For the text-containing cell, return its midpoint in [x, y] coordinate format. 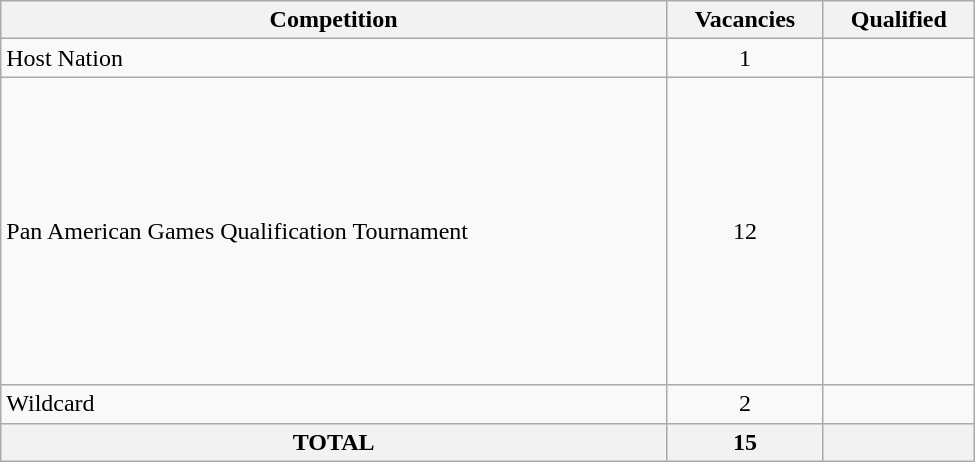
Qualified [898, 20]
12 [744, 231]
Competition [334, 20]
TOTAL [334, 442]
2 [744, 404]
Pan American Games Qualification Tournament [334, 231]
Vacancies [744, 20]
1 [744, 58]
15 [744, 442]
Wildcard [334, 404]
Host Nation [334, 58]
